Detect which cell encompasses the target text, then output its [x, y] center coordinate. 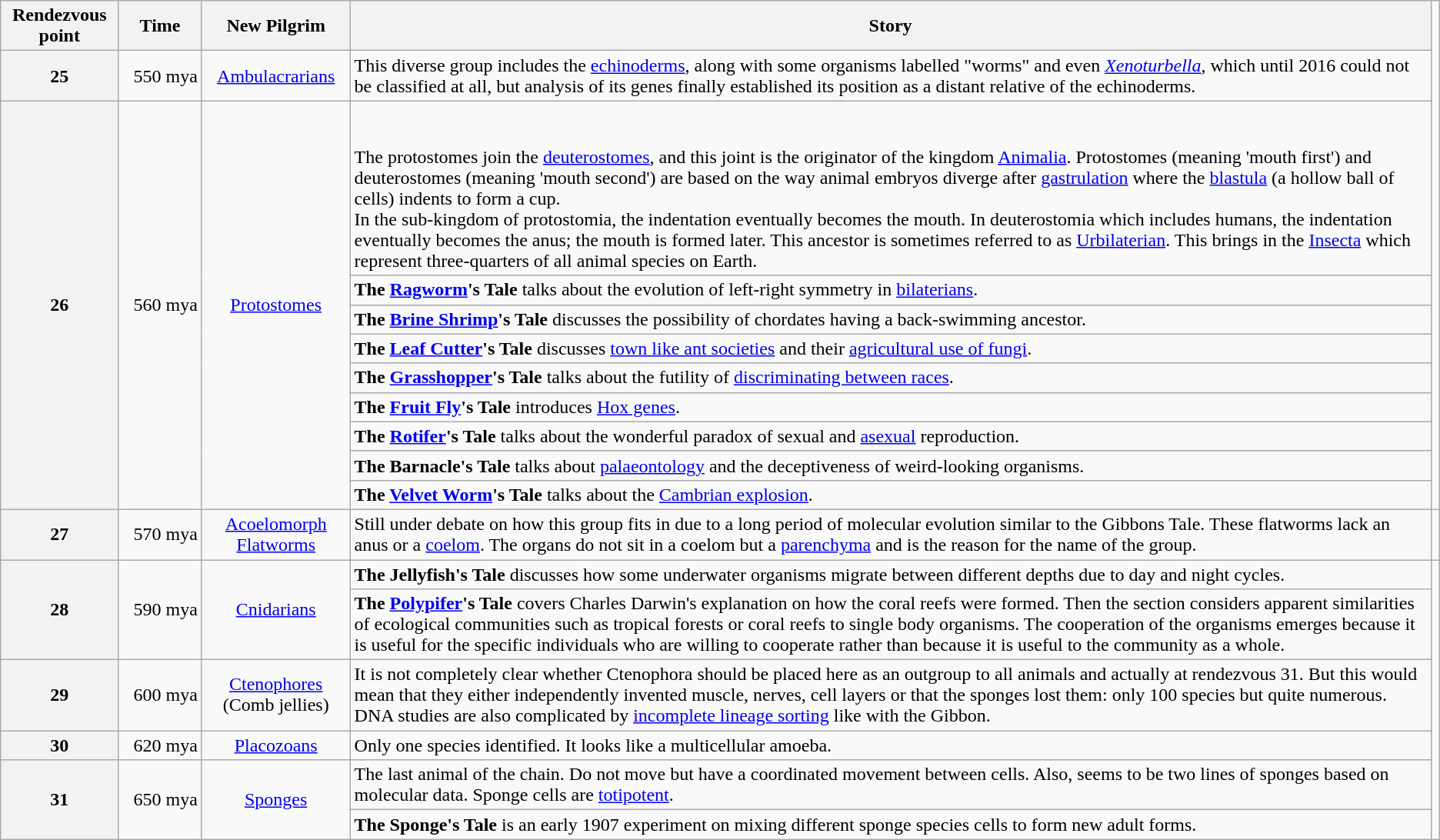
550 mya [160, 75]
Acoelomorph Flatworms [275, 534]
Sponges [275, 800]
25 [60, 75]
28 [60, 610]
570 mya [160, 534]
The Grasshopper's Tale talks about the futility of discriminating between races. [891, 378]
Cnidarians [275, 610]
The Fruit Fly's Tale introduces Hox genes. [891, 407]
650 mya [160, 800]
The Jellyfish's Tale discusses how some underwater organisms migrate between different depths due to day and night cycles. [891, 575]
Story [891, 26]
Time [160, 26]
600 mya [160, 695]
620 mya [160, 745]
New Pilgrim [275, 26]
590 mya [160, 610]
Ctenophores(Comb jellies) [275, 695]
The Velvet Worm's Tale talks about the Cambrian explosion. [891, 495]
Rendezvous point [60, 26]
The Barnacle's Tale talks about palaeontology and the deceptiveness of weird-looking organisms. [891, 465]
26 [60, 305]
30 [60, 745]
The Ragworm's Tale talks about the evolution of left-right symmetry in bilaterians. [891, 290]
The Rotifer's Tale talks about the wonderful paradox of sexual and asexual reproduction. [891, 436]
Protostomes [275, 305]
560 mya [160, 305]
Placozoans [275, 745]
29 [60, 695]
Ambulacrarians [275, 75]
The Brine Shrimp's Tale discusses the possibility of chordates having a back-swimming ancestor. [891, 319]
Only one species identified. It looks like a multicellular amoeba. [891, 745]
27 [60, 534]
The Sponge's Tale is an early 1907 experiment on mixing different sponge species cells to form new adult forms. [891, 825]
The Leaf Cutter's Tale discusses town like ant societies and their agricultural use of fungi. [891, 348]
31 [60, 800]
